Detect which cell encompasses the target text, then output its (X, Y) center coordinate. 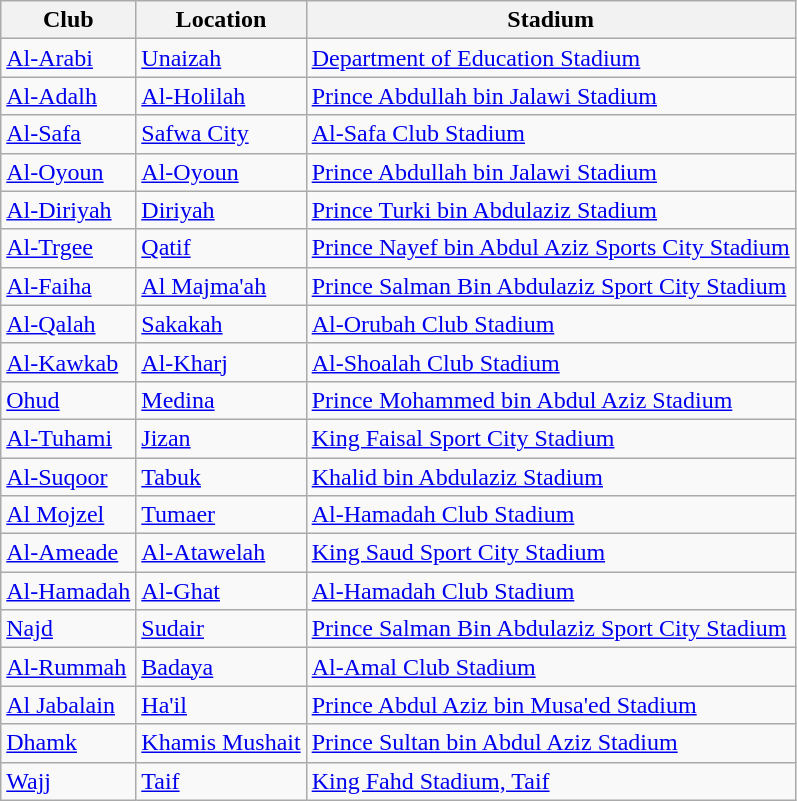
Al-Safa (68, 134)
Al-Ghat (221, 591)
Wajj (68, 781)
Al-Kharj (221, 362)
Ha'il (221, 705)
Al-Amal Club Stadium (550, 667)
Al-Trgee (68, 248)
Prince Turki bin Abdulaziz Stadium (550, 210)
Khamis Mushait (221, 743)
Department of Education Stadium (550, 58)
Taif (221, 781)
Prince Nayef bin Abdul Aziz Sports City Stadium (550, 248)
Najd (68, 629)
Al-Arabi (68, 58)
Diriyah (221, 210)
Al-Faiha (68, 286)
Sakakah (221, 324)
Al-Kawkab (68, 362)
Al-Rummah (68, 667)
Qatif (221, 248)
Prince Mohammed bin Abdul Aziz Stadium (550, 400)
Club (68, 20)
Al Majma'ah (221, 286)
King Fahd Stadium, Taif (550, 781)
Al-Shoalah Club Stadium (550, 362)
Al-Adalh (68, 96)
Al-Diriyah (68, 210)
Dhamk (68, 743)
Khalid bin Abdulaziz Stadium (550, 477)
Tumaer (221, 515)
Prince Abdul Aziz bin Musa'ed Stadium (550, 705)
Al-Orubah Club Stadium (550, 324)
Al-Suqoor (68, 477)
Badaya (221, 667)
Al-Holilah (221, 96)
Unaizah (221, 58)
Al Mojzel (68, 515)
Ohud (68, 400)
King Faisal Sport City Stadium (550, 438)
Jizan (221, 438)
Location (221, 20)
Al-Hamadah (68, 591)
Al-Qalah (68, 324)
Al-Tuhami (68, 438)
Prince Sultan bin Abdul Aziz Stadium (550, 743)
Safwa City (221, 134)
Al Jabalain (68, 705)
King Saud Sport City Stadium (550, 553)
Al-Atawelah (221, 553)
Al-Safa Club Stadium (550, 134)
Sudair (221, 629)
Al-Ameade (68, 553)
Tabuk (221, 477)
Medina (221, 400)
Stadium (550, 20)
